Output the (x, y) coordinate of the center of the cell containing the given text.  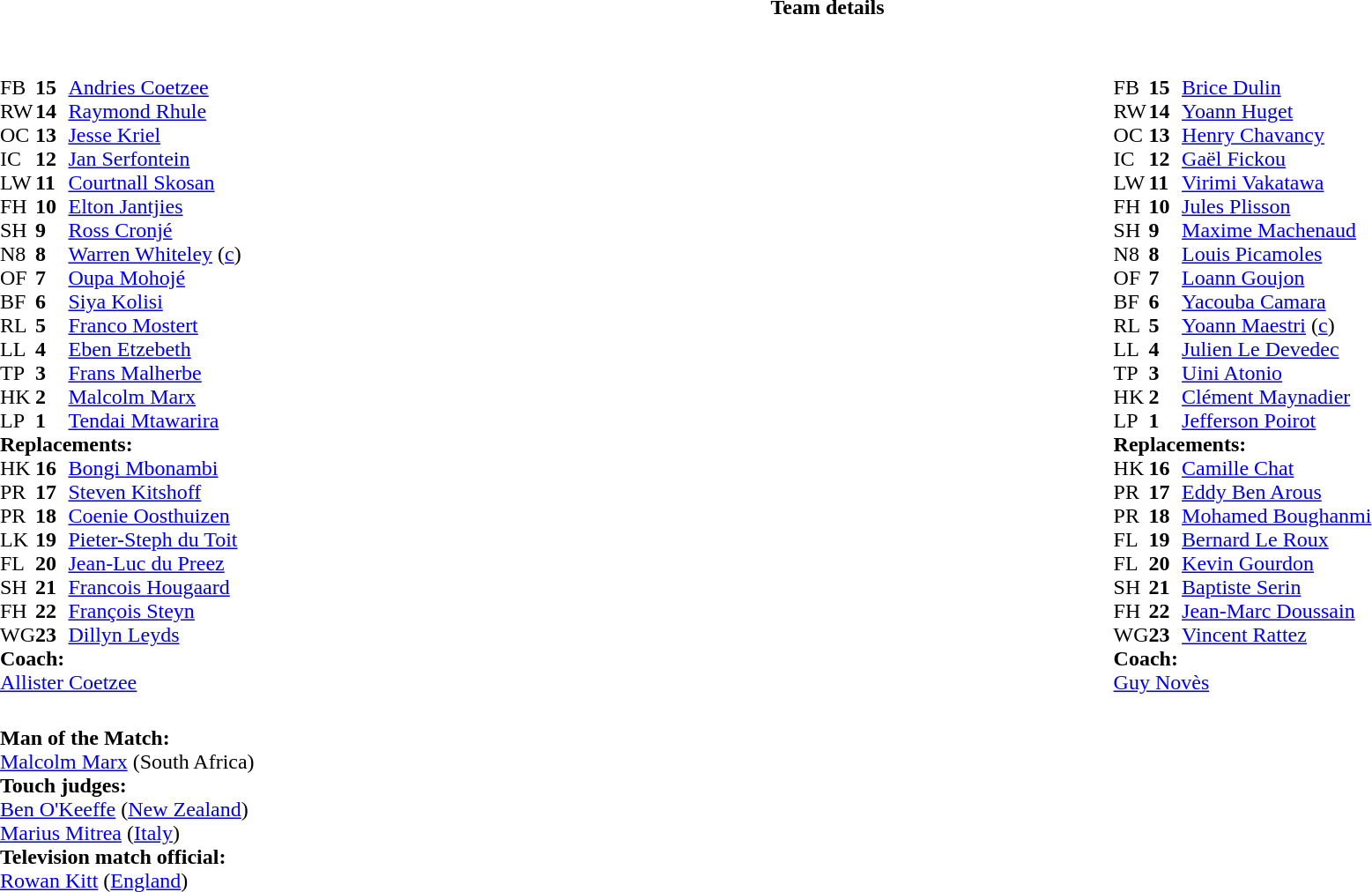
Jean-Luc du Preez (154, 564)
Ross Cronjé (154, 231)
Bongi Mbonambi (154, 469)
Camille Chat (1276, 469)
Henry Chavancy (1276, 136)
Dillyn Leyds (154, 635)
Yacouba Camara (1276, 301)
Francois Hougaard (154, 587)
Julien Le Devedec (1276, 349)
Brice Dulin (1276, 88)
Elton Jantjies (154, 206)
Oupa Mohojé (154, 279)
Mohamed Boughanmi (1276, 517)
Steven Kitshoff (154, 492)
Andries Coetzee (154, 88)
Virimi Vakatawa (1276, 183)
Coenie Oosthuizen (154, 517)
Pieter-Steph du Toit (154, 539)
Gaël Fickou (1276, 159)
Yoann Maestri (c) (1276, 326)
Kevin Gourdon (1276, 564)
Yoann Huget (1276, 111)
Courtnall Skosan (154, 183)
Tendai Mtawarira (154, 421)
Jesse Kriel (154, 136)
Jefferson Poirot (1276, 421)
Bernard Le Roux (1276, 539)
Raymond Rhule (154, 111)
Siya Kolisi (154, 301)
Guy Novès (1242, 682)
Baptiste Serin (1276, 587)
Clément Maynadier (1276, 397)
Louis Picamoles (1276, 254)
Eddy Ben Arous (1276, 492)
Loann Goujon (1276, 279)
Warren Whiteley (c) (154, 254)
LK (18, 539)
Allister Coetzee (121, 682)
Malcolm Marx (154, 397)
Jules Plisson (1276, 206)
François Steyn (154, 612)
Jean-Marc Doussain (1276, 612)
Frans Malherbe (154, 374)
Uini Atonio (1276, 374)
Maxime Machenaud (1276, 231)
Vincent Rattez (1276, 635)
Jan Serfontein (154, 159)
Franco Mostert (154, 326)
Eben Etzebeth (154, 349)
